Determine the (x, y) coordinate at the center of the cell enclosing the given text.  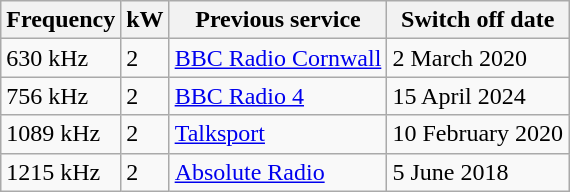
Previous service (278, 20)
Switch off date (478, 20)
2 March 2020 (478, 58)
630 kHz (61, 58)
10 February 2020 (478, 134)
15 April 2024 (478, 96)
Frequency (61, 20)
Talksport (278, 134)
5 June 2018 (478, 172)
BBC Radio 4 (278, 96)
kW (145, 20)
756 kHz (61, 96)
1215 kHz (61, 172)
1089 kHz (61, 134)
BBC Radio Cornwall (278, 58)
Absolute Radio (278, 172)
